Return the (X, Y) coordinate for the center point of the cell that contains the specified text.  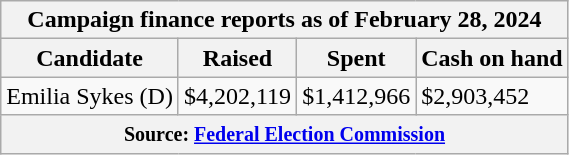
$1,412,966 (356, 96)
Raised (237, 58)
$4,202,119 (237, 96)
Spent (356, 58)
Campaign finance reports as of February 28, 2024 (284, 20)
$2,903,452 (492, 96)
Candidate (90, 58)
Emilia Sykes (D) (90, 96)
Source: Federal Election Commission (284, 134)
Cash on hand (492, 58)
